For the text-containing cell, return its midpoint in (x, y) coordinate format. 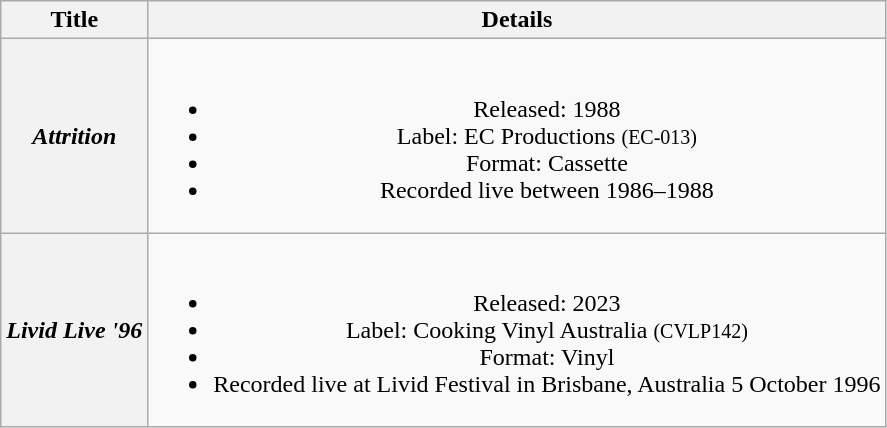
Title (74, 20)
Released: 2023Label: Cooking Vinyl Australia (CVLP142)Format: VinylRecorded live at Livid Festival in Brisbane, Australia 5 October 1996 (517, 330)
Attrition (74, 136)
Livid Live '96 (74, 330)
Details (517, 20)
Released: 1988Label: EC Productions (EC-013)Format: CassetteRecorded live between 1986–1988 (517, 136)
